Identify which cell holds the provided text, then report its [X, Y] central coordinate. 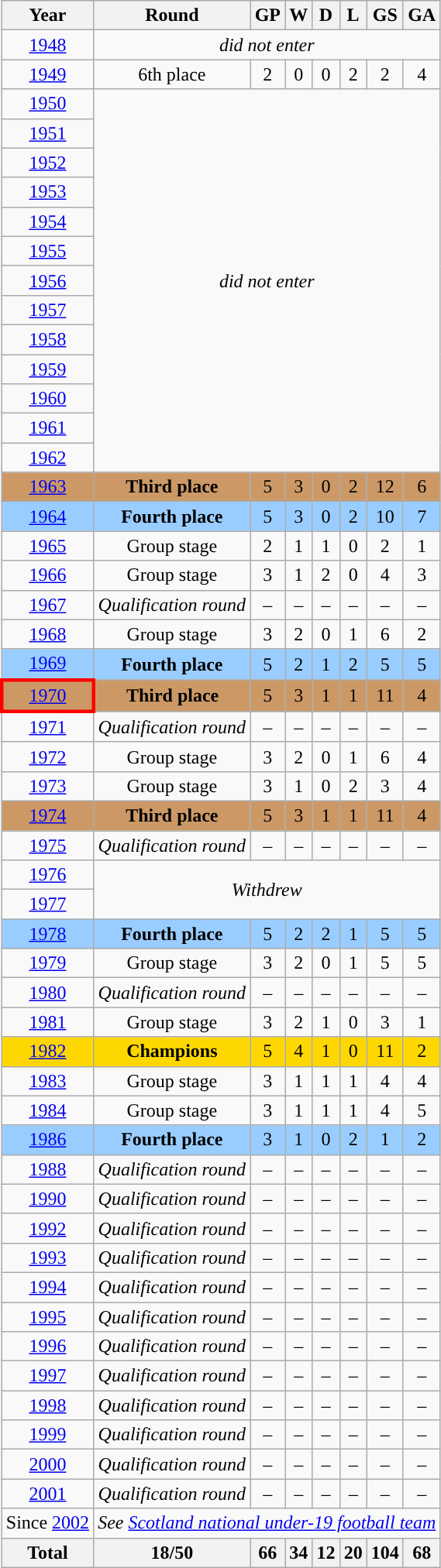
1981 [47, 1022]
Total [47, 1553]
1973 [47, 786]
See Scotland national under-19 football team [267, 1523]
1959 [47, 369]
Since 2002 [47, 1523]
Year [47, 15]
66 [268, 1553]
1957 [47, 310]
W [299, 15]
1990 [47, 1199]
GS [384, 15]
GA [422, 15]
L [353, 15]
1995 [47, 1317]
1952 [47, 163]
1964 [47, 516]
68 [422, 1553]
1954 [47, 221]
1986 [47, 1140]
1982 [47, 1052]
1993 [47, 1257]
1963 [47, 487]
7 [422, 516]
1994 [47, 1287]
1979 [47, 963]
D [326, 15]
1980 [47, 993]
1967 [47, 605]
1953 [47, 192]
1965 [47, 546]
1996 [47, 1347]
1961 [47, 428]
1955 [47, 251]
1970 [47, 695]
10 [384, 516]
20 [353, 1553]
1971 [47, 727]
1992 [47, 1228]
34 [299, 1553]
2001 [47, 1494]
Champions [172, 1052]
1950 [47, 104]
1968 [47, 634]
Round [172, 15]
104 [384, 1553]
1978 [47, 934]
1958 [47, 339]
6th place [172, 74]
Withdrew [267, 890]
1969 [47, 664]
1998 [47, 1405]
GP [268, 15]
2000 [47, 1464]
1999 [47, 1435]
1975 [47, 845]
1983 [47, 1081]
1951 [47, 133]
1962 [47, 458]
1972 [47, 757]
1960 [47, 399]
1974 [47, 815]
1976 [47, 875]
18/50 [172, 1553]
1966 [47, 575]
1949 [47, 74]
1984 [47, 1110]
1948 [47, 45]
1956 [47, 280]
1977 [47, 904]
1988 [47, 1169]
1997 [47, 1376]
